Capture the cell that displays the provided text and extract its (X, Y) central coordinate. 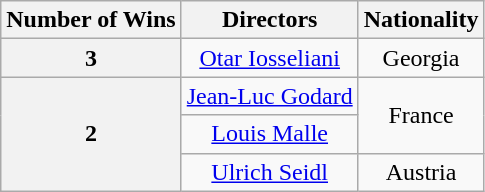
Ulrich Seidl (270, 172)
Georgia (421, 58)
Louis Malle (270, 134)
Austria (421, 172)
France (421, 115)
Number of Wins (91, 20)
2 (91, 134)
Directors (270, 20)
3 (91, 58)
Jean-Luc Godard (270, 96)
Nationality (421, 20)
Otar Iosseliani (270, 58)
